Identify which cell holds the provided text, then report its (x, y) central coordinate. 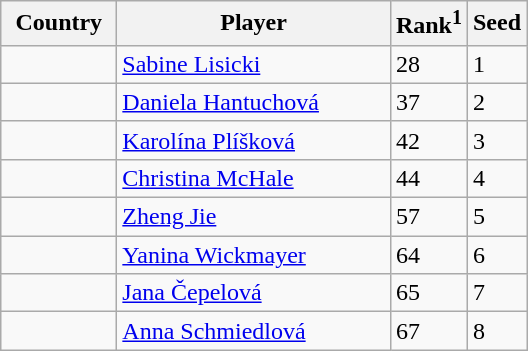
Yanina Wickmayer (254, 255)
Player (254, 24)
6 (496, 255)
Seed (496, 24)
Zheng Jie (254, 217)
Christina McHale (254, 178)
Jana Čepelová (254, 293)
67 (428, 331)
37 (428, 102)
Karolína Plíšková (254, 140)
65 (428, 293)
44 (428, 178)
Daniela Hantuchová (254, 102)
Rank1 (428, 24)
7 (496, 293)
57 (428, 217)
28 (428, 64)
Sabine Lisicki (254, 64)
1 (496, 64)
4 (496, 178)
5 (496, 217)
8 (496, 331)
Country (59, 24)
2 (496, 102)
42 (428, 140)
Anna Schmiedlová (254, 331)
64 (428, 255)
3 (496, 140)
